Detect which cell encompasses the target text, then output its (X, Y) center coordinate. 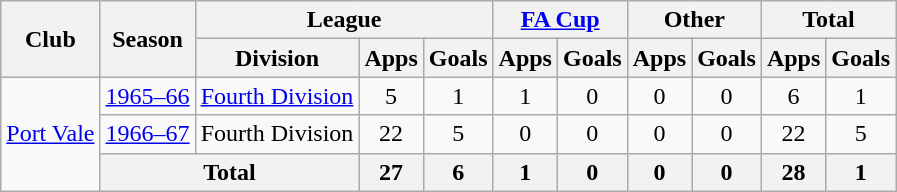
Division (277, 58)
Other (694, 20)
Club (50, 39)
28 (793, 172)
1966–67 (148, 134)
Season (148, 39)
FA Cup (560, 20)
Port Vale (50, 134)
27 (391, 172)
League (344, 20)
1965–66 (148, 96)
